Return (x, y) of the center of cell containing provided text 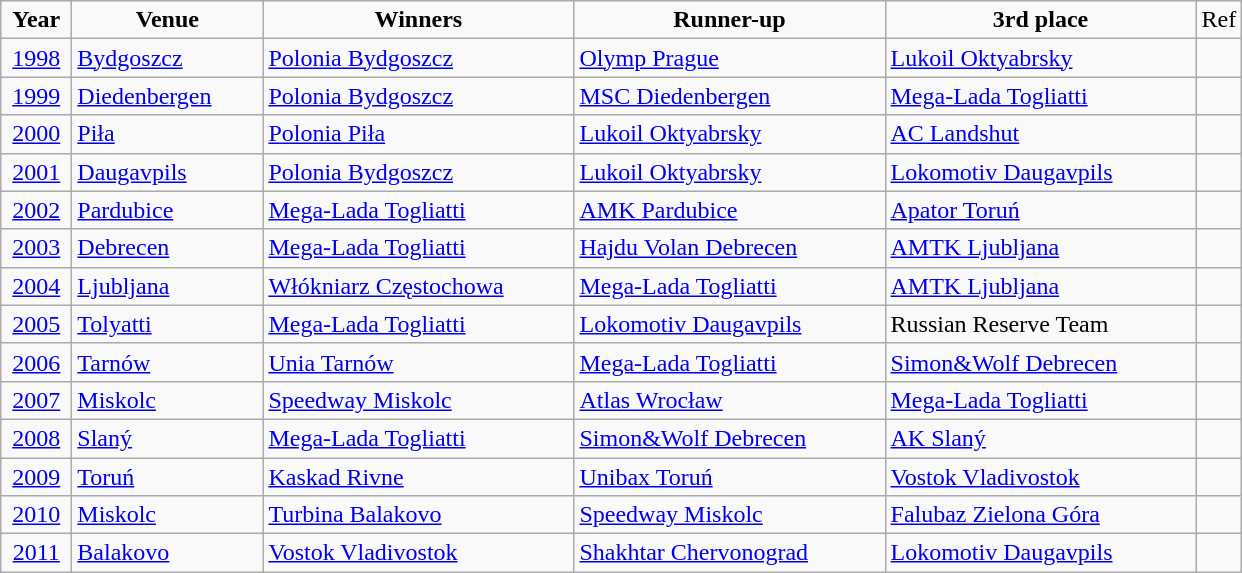
Turbina Balakovo (418, 515)
Hajdu Volan Debrecen (730, 248)
3rd place (1040, 20)
Unibax Toruń (730, 477)
Tarnów (168, 362)
2011 (36, 553)
Atlas Wrocław (730, 400)
Bydgoszcz (168, 58)
Russian Reserve Team (1040, 324)
2003 (36, 248)
Olymp Prague (730, 58)
Unia Tarnów (418, 362)
Slaný (168, 438)
AMK Pardubice (730, 210)
Kaskad Rivne (418, 477)
Year (36, 20)
2001 (36, 172)
Winners (418, 20)
Ljubljana (168, 286)
1999 (36, 96)
AC Landshut (1040, 134)
MSC Diedenbergen (730, 96)
2000 (36, 134)
Toruń (168, 477)
1998 (36, 58)
Venue (168, 20)
Daugavpils (168, 172)
Ref (1219, 20)
2006 (36, 362)
2010 (36, 515)
Diedenbergen (168, 96)
Shakhtar Chervonograd (730, 553)
Piła (168, 134)
2008 (36, 438)
Runner-up (730, 20)
Debrecen (168, 248)
Falubaz Zielona Góra (1040, 515)
2007 (36, 400)
2005 (36, 324)
Włókniarz Częstochowa (418, 286)
Tolyatti (168, 324)
2009 (36, 477)
Polonia Piła (418, 134)
Balakovo (168, 553)
2002 (36, 210)
2004 (36, 286)
AK Slaný (1040, 438)
Apator Toruń (1040, 210)
Pardubice (168, 210)
